Return [X, Y] of the center of cell containing provided text 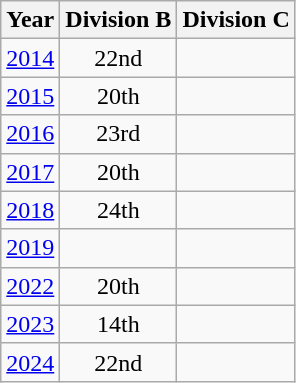
2015 [30, 96]
2022 [30, 286]
Division B [118, 20]
Division C [236, 20]
2019 [30, 248]
2024 [30, 362]
23rd [118, 134]
14th [118, 324]
24th [118, 210]
Year [30, 20]
2017 [30, 172]
2018 [30, 210]
2014 [30, 58]
2023 [30, 324]
2016 [30, 134]
